Output the [X, Y] coordinate of the center of the cell containing the given text.  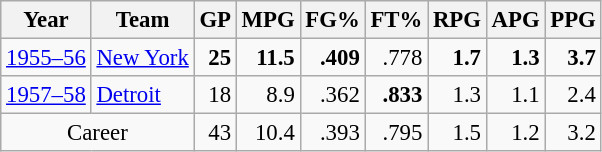
FT% [396, 20]
1955–56 [46, 58]
Career [98, 133]
10.4 [268, 133]
RPG [458, 20]
3.2 [573, 133]
1957–58 [46, 95]
APG [516, 20]
11.5 [268, 58]
.393 [332, 133]
1.2 [516, 133]
GP [215, 20]
1.7 [458, 58]
FG% [332, 20]
18 [215, 95]
Detroit [142, 95]
.362 [332, 95]
3.7 [573, 58]
Year [46, 20]
PPG [573, 20]
.833 [396, 95]
MPG [268, 20]
8.9 [268, 95]
2.4 [573, 95]
New York [142, 58]
Team [142, 20]
1.5 [458, 133]
43 [215, 133]
.795 [396, 133]
.778 [396, 58]
.409 [332, 58]
1.1 [516, 95]
25 [215, 58]
